Locate the cell with the specified text and output its [X, Y] center coordinate. 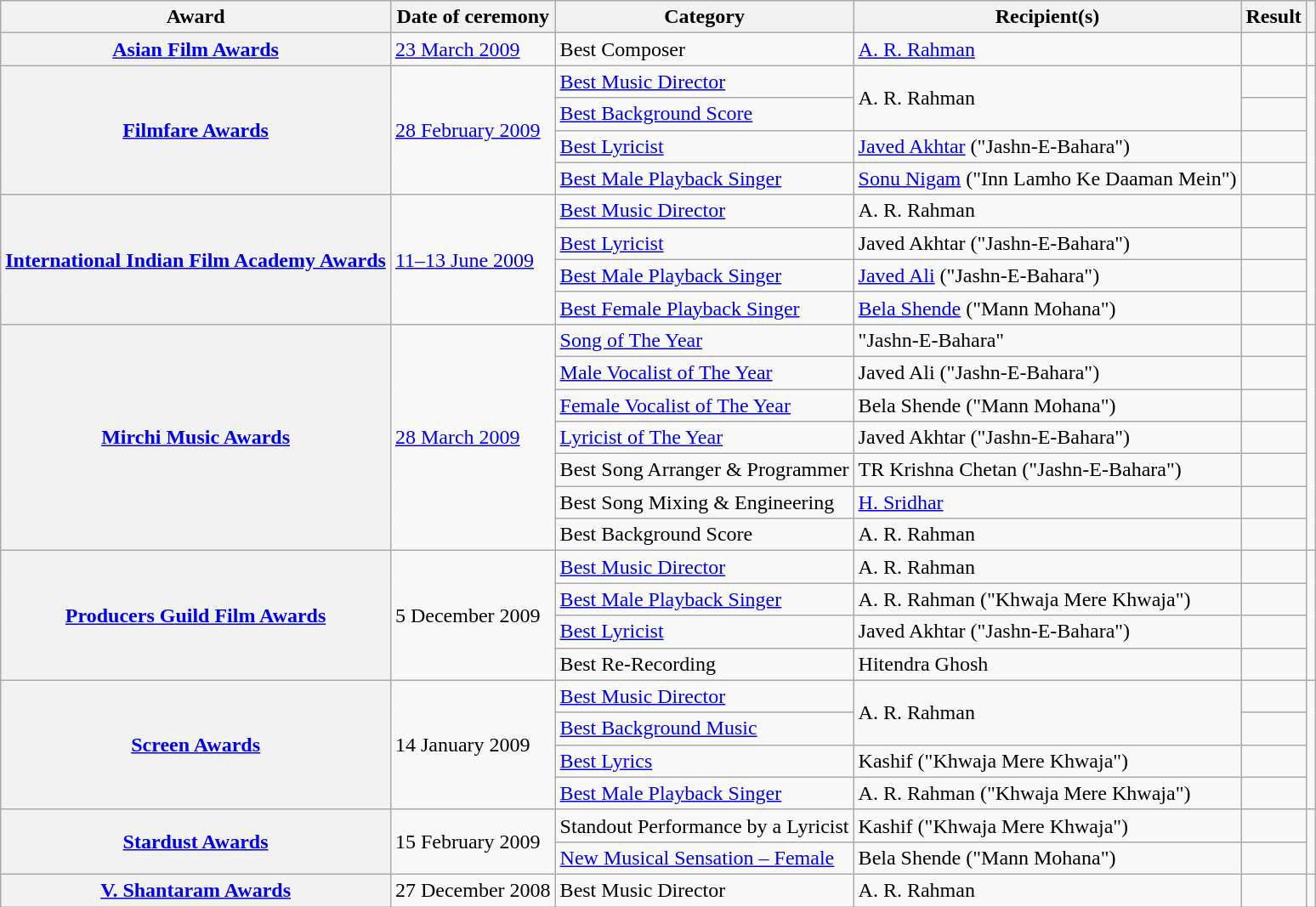
Song of The Year [704, 340]
Male Vocalist of The Year [704, 372]
14 January 2009 [473, 745]
23 March 2009 [473, 49]
Female Vocalist of The Year [704, 405]
H. Sridhar [1047, 502]
International Indian Film Academy Awards [196, 259]
28 March 2009 [473, 437]
5 December 2009 [473, 615]
Stardust Awards [196, 842]
Sonu Nigam ("Inn Lamho Ke Daaman Mein") [1047, 179]
Category [704, 17]
Result [1273, 17]
Lyricist of The Year [704, 438]
Best Song Mixing & Engineering [704, 502]
Producers Guild Film Awards [196, 615]
27 December 2008 [473, 890]
TR Krishna Chetan ("Jashn-E-Bahara") [1047, 470]
28 February 2009 [473, 130]
Screen Awards [196, 745]
Hitendra Ghosh [1047, 664]
Best Background Music [704, 728]
Best Female Playback Singer [704, 308]
Mirchi Music Awards [196, 437]
Award [196, 17]
Standout Performance by a Lyricist [704, 825]
Best Composer [704, 49]
V. Shantaram Awards [196, 890]
Best Re-Recording [704, 664]
11–13 June 2009 [473, 259]
"Jashn-E-Bahara" [1047, 340]
Date of ceremony [473, 17]
Asian Film Awards [196, 49]
New Musical Sensation – Female [704, 858]
Filmfare Awards [196, 130]
Recipient(s) [1047, 17]
Best Lyrics [704, 761]
15 February 2009 [473, 842]
Best Song Arranger & Programmer [704, 470]
